Provide the (X, Y) coordinate of the cell's center where the given text is located.  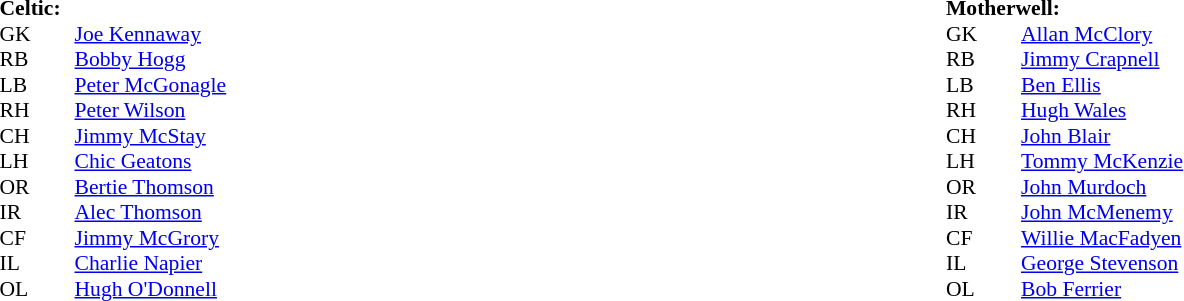
Allan McClory (1102, 34)
Alec Thomson (150, 213)
Hugh Wales (1102, 111)
Joe Kennaway (150, 34)
Ben Ellis (1102, 85)
John Blair (1102, 136)
Willie MacFadyen (1102, 238)
Charlie Napier (150, 263)
Peter Wilson (150, 111)
Bobby Hogg (150, 59)
Jimmy McStay (150, 136)
John McMenemy (1102, 213)
Jimmy Crapnell (1102, 59)
Chic Geatons (150, 161)
Peter McGonagle (150, 85)
Bertie Thomson (150, 187)
Tommy McKenzie (1102, 161)
John Murdoch (1102, 187)
George Stevenson (1102, 263)
Jimmy McGrory (150, 238)
